Provide the [x, y] coordinate of the cell's center where the given text is located.  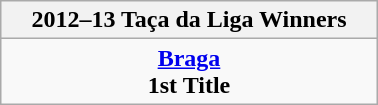
Braga1st Title [189, 72]
2012–13 Taça da Liga Winners [189, 20]
